Capture the cell that displays the provided text and extract its (x, y) central coordinate. 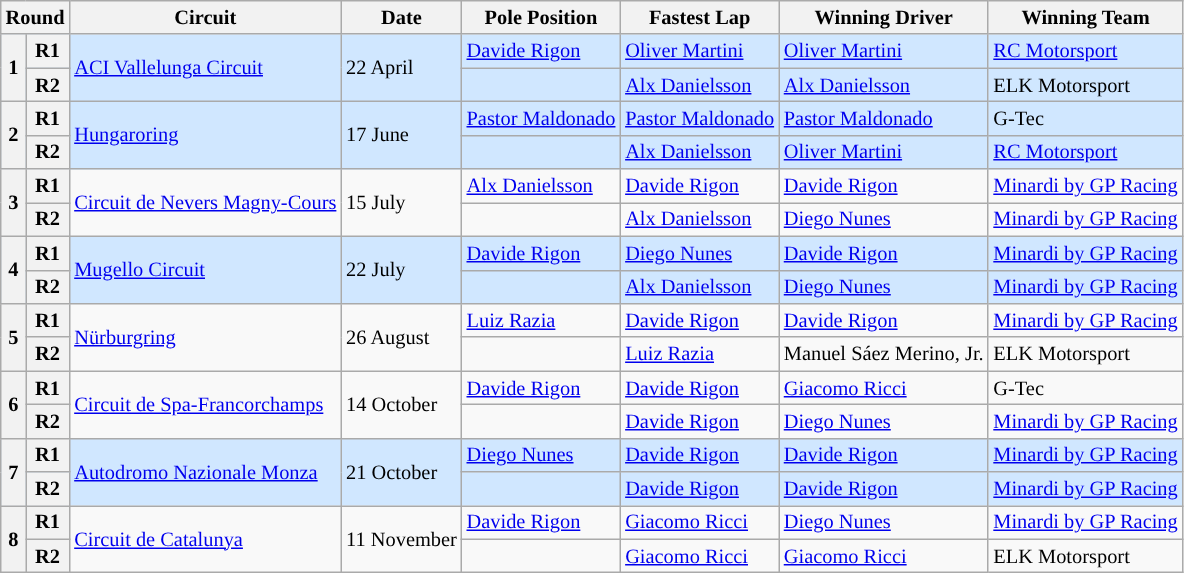
Autodromo Nazionale Monza (205, 472)
1 (14, 68)
14 October (401, 404)
22 July (401, 270)
17 June (401, 134)
Nürburgring (205, 336)
Circuit de Spa-Francorchamps (205, 404)
2 (14, 134)
Circuit de Catalunya (205, 538)
Circuit (205, 17)
Manuel Sáez Merino, Jr. (884, 354)
Circuit de Nevers Magny-Cours (205, 202)
8 (14, 538)
Pole Position (542, 17)
ACI Vallelunga Circuit (205, 68)
11 November (401, 538)
26 August (401, 336)
Round (36, 17)
Mugello Circuit (205, 270)
3 (14, 202)
6 (14, 404)
Date (401, 17)
Winning Driver (884, 17)
Winning Team (1085, 17)
22 April (401, 68)
15 July (401, 202)
4 (14, 270)
Fastest Lap (700, 17)
5 (14, 336)
Hungaroring (205, 134)
7 (14, 472)
21 October (401, 472)
